Return the (X, Y) coordinate for the center point of the cell that contains the specified text.  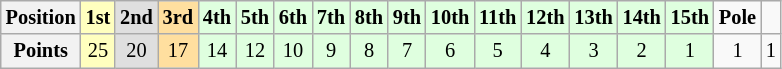
6th (293, 17)
14 (217, 51)
25 (98, 51)
Pole (738, 17)
11th (498, 17)
8 (369, 51)
7 (407, 51)
12 (255, 51)
2nd (136, 17)
10th (450, 17)
12th (545, 17)
Position (41, 17)
6 (450, 51)
9th (407, 17)
9 (331, 51)
20 (136, 51)
7th (331, 17)
5 (498, 51)
1st (98, 17)
8th (369, 17)
10 (293, 51)
3rd (178, 17)
5th (255, 17)
14th (642, 17)
Points (41, 51)
17 (178, 51)
3 (593, 51)
4 (545, 51)
15th (690, 17)
4th (217, 17)
13th (593, 17)
2 (642, 51)
